Locate the cell with the specified text and output its [X, Y] center coordinate. 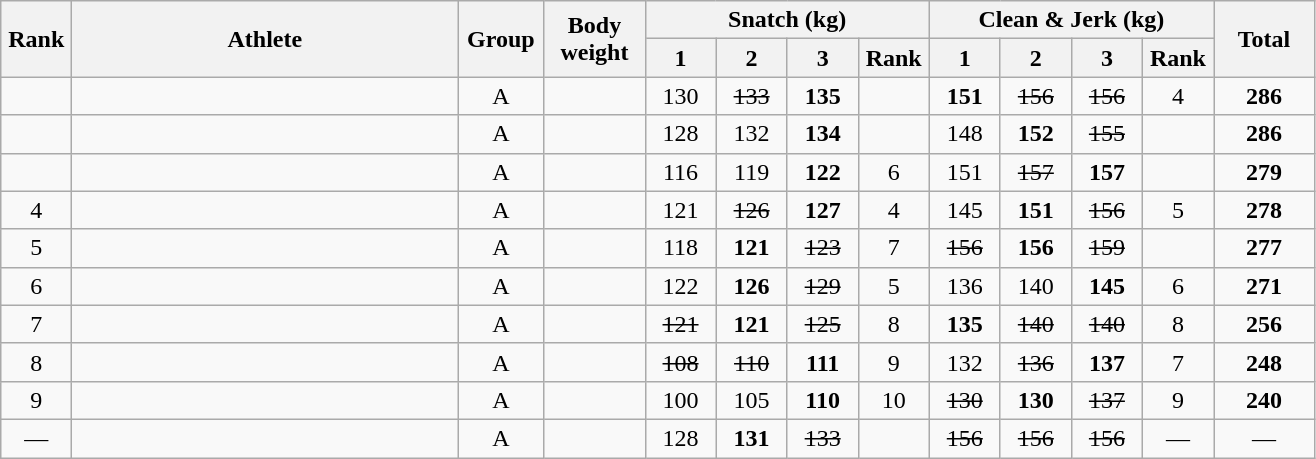
159 [1106, 248]
279 [1264, 172]
Total [1264, 39]
277 [1264, 248]
118 [680, 248]
119 [752, 172]
256 [1264, 324]
116 [680, 172]
127 [822, 210]
105 [752, 400]
271 [1264, 286]
Snatch (kg) [787, 20]
278 [1264, 210]
Body weight [594, 39]
155 [1106, 134]
125 [822, 324]
248 [1264, 362]
100 [680, 400]
108 [680, 362]
240 [1264, 400]
134 [822, 134]
131 [752, 438]
10 [894, 400]
148 [964, 134]
111 [822, 362]
123 [822, 248]
Clean & Jerk (kg) [1071, 20]
Group [501, 39]
Athlete [265, 39]
152 [1036, 134]
129 [822, 286]
